Output the (x, y) coordinate of the center of the cell containing the given text.  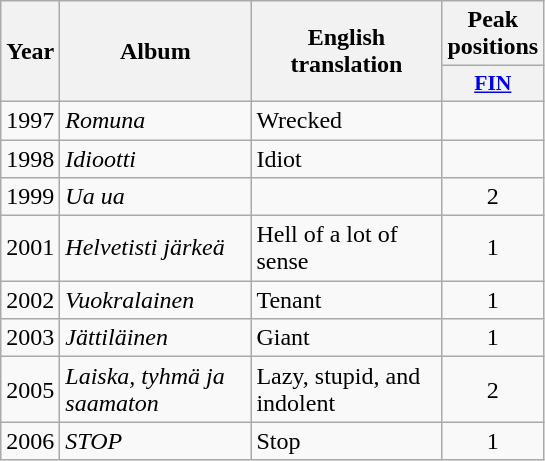
Giant (346, 338)
Helvetisti järkeä (156, 248)
Vuokralainen (156, 300)
Album (156, 52)
1999 (30, 197)
Idiot (346, 159)
Hell of a lot of sense (346, 248)
2003 (30, 338)
2002 (30, 300)
1997 (30, 120)
Year (30, 52)
Jättiläinen (156, 338)
FIN (493, 84)
Laiska, tyhmä ja saamaton (156, 390)
Romuna (156, 120)
English translation (346, 52)
2001 (30, 248)
STOP (156, 441)
Ua ua (156, 197)
2005 (30, 390)
2006 (30, 441)
Peak positions (493, 34)
Idiootti (156, 159)
Tenant (346, 300)
Stop (346, 441)
Wrecked (346, 120)
Lazy, stupid, and indolent (346, 390)
1998 (30, 159)
